Pinpoint the cell where the given text exists, returning its [X, Y] midpoint coordinate. 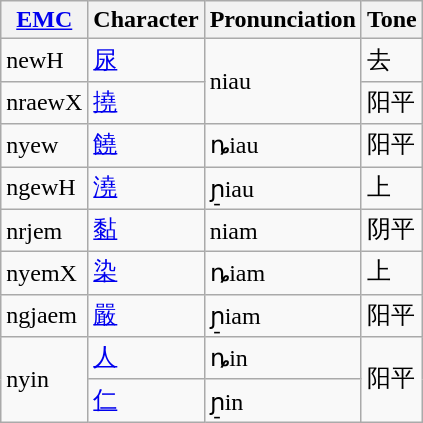
niam [282, 230]
撓 [146, 102]
饒 [146, 146]
nrjem [44, 230]
EMC [44, 20]
nyin [44, 380]
ȵiam [282, 274]
嚴 [146, 316]
仁 [146, 400]
niau [282, 82]
阴平 [392, 230]
ȵin [282, 358]
去 [392, 60]
尿 [146, 60]
ɲ̠iau [282, 188]
ɲ̠iam [282, 316]
nyew [44, 146]
黏 [146, 230]
nraewX [44, 102]
ngewH [44, 188]
染 [146, 274]
Character [146, 20]
人 [146, 358]
ngjaem [44, 316]
nyemX [44, 274]
newH [44, 60]
Pronunciation [282, 20]
ɲ̠in [282, 400]
澆 [146, 188]
ȵiau [282, 146]
Tone [392, 20]
